Pinpoint the cell where the given text exists, returning its [x, y] midpoint coordinate. 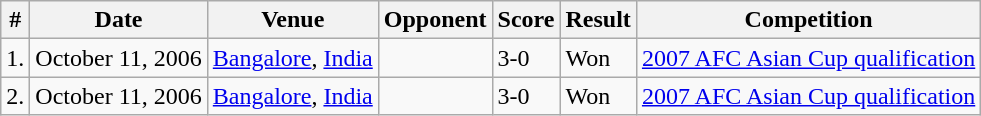
# [16, 20]
Date [118, 20]
Venue [292, 20]
2. [16, 96]
1. [16, 58]
Opponent [435, 20]
Competition [808, 20]
Score [526, 20]
Result [598, 20]
